Scan for the cell matching the given text and deliver its (X, Y) coordinate at center. 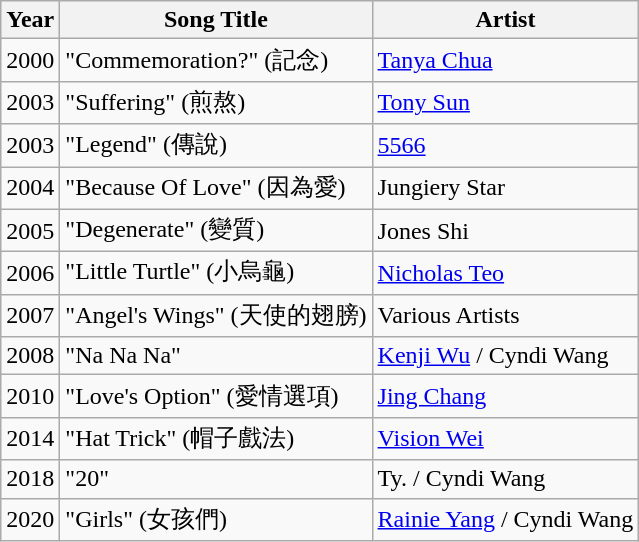
Tony Sun (506, 102)
"Degenerate" (變質) (216, 230)
"Hat Trick" (帽子戲法) (216, 438)
2006 (30, 274)
Vision Wei (506, 438)
2005 (30, 230)
Nicholas Teo (506, 274)
"Na Na Na" (216, 356)
Artist (506, 20)
Song Title (216, 20)
Tanya Chua (506, 60)
"Angel's Wings" (天使的翅膀) (216, 316)
2007 (30, 316)
Ty. / Cyndi Wang (506, 479)
2004 (30, 188)
Jungiery Star (506, 188)
Jing Chang (506, 396)
2000 (30, 60)
2020 (30, 520)
"Because Of Love" (因為愛) (216, 188)
"Girls" (女孩們) (216, 520)
"Legend" (傳說) (216, 146)
Various Artists (506, 316)
"Love's Option" (愛情選項) (216, 396)
2008 (30, 356)
"Suffering" (煎熬) (216, 102)
"20" (216, 479)
"Commemoration?" (記念) (216, 60)
5566 (506, 146)
"Little Turtle" (小烏龜) (216, 274)
2018 (30, 479)
Kenji Wu / Cyndi Wang (506, 356)
Rainie Yang / Cyndi Wang (506, 520)
2010 (30, 396)
Jones Shi (506, 230)
Year (30, 20)
2014 (30, 438)
